From the cell containing the given text, extract its center point as (X, Y) coordinate. 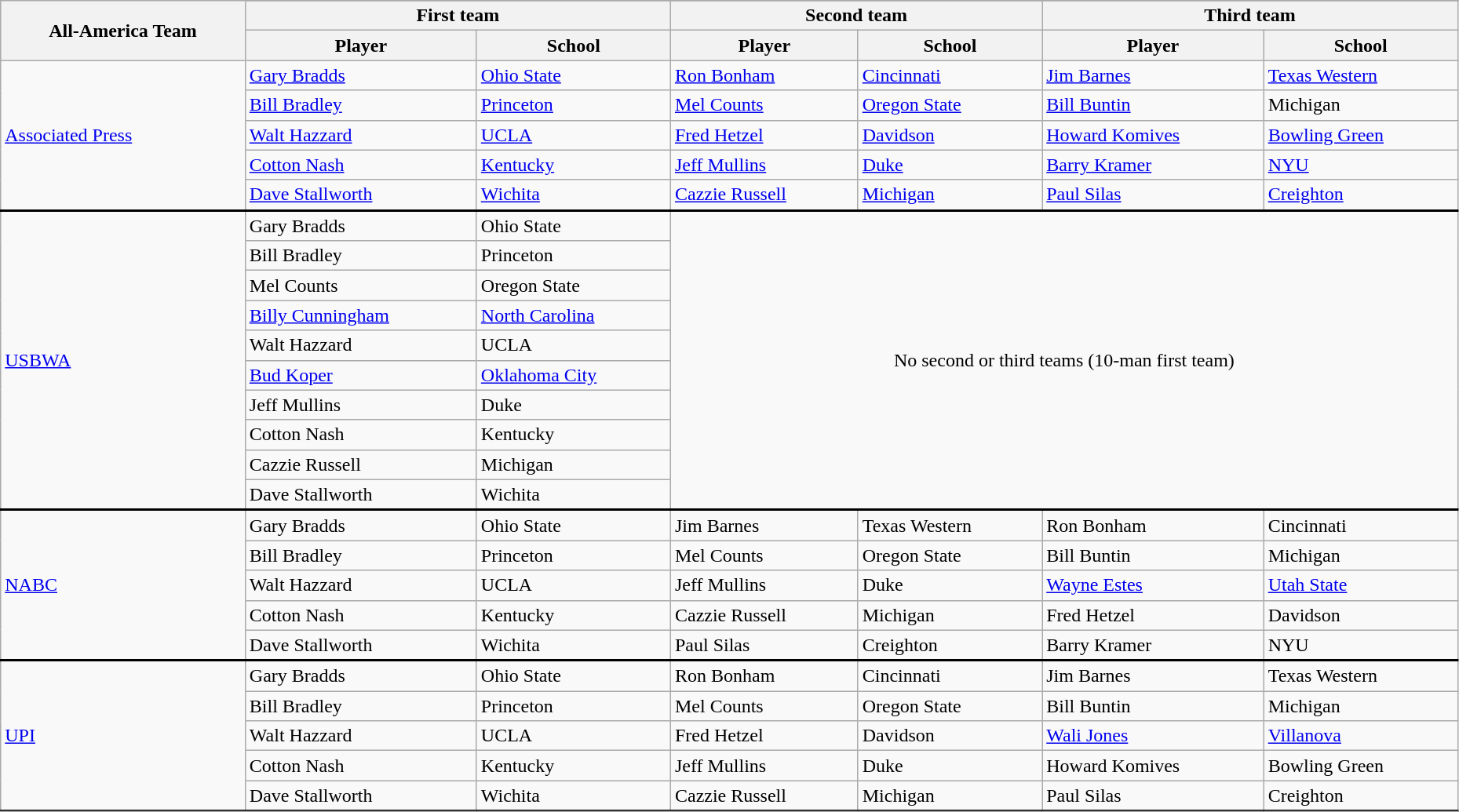
North Carolina (573, 315)
No second or third teams (10-man first team) (1064, 360)
Oklahoma City (573, 375)
Second team (855, 16)
First team (458, 16)
UPI (123, 736)
Third team (1250, 16)
Wayne Estes (1153, 585)
Associated Press (123, 135)
Wali Jones (1153, 736)
All-America Team (123, 31)
NABC (123, 585)
Villanova (1361, 736)
USBWA (123, 360)
Bud Koper (361, 375)
Utah State (1361, 585)
Billy Cunningham (361, 315)
